Output the [X, Y] coordinate of the center of the cell containing the given text.  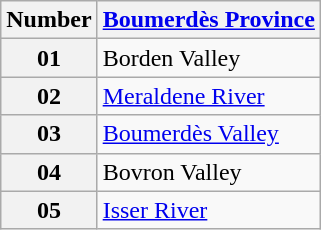
Number [49, 20]
01 [49, 58]
Meraldene River [208, 96]
03 [49, 134]
Isser River [208, 210]
Boumerdès Province [208, 20]
02 [49, 96]
04 [49, 172]
Borden Valley [208, 58]
Boumerdès Valley [208, 134]
05 [49, 210]
Bovron Valley [208, 172]
